Return the [X, Y] coordinate for the center point of the cell that contains the specified text.  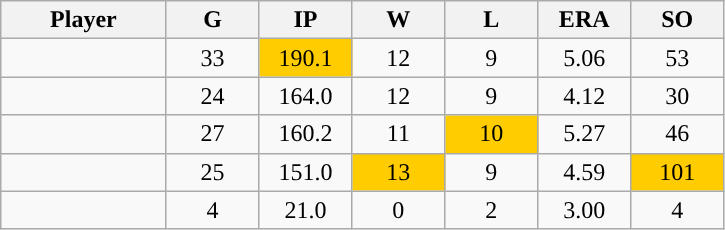
33 [212, 58]
164.0 [306, 96]
160.2 [306, 134]
4.12 [584, 96]
11 [398, 134]
5.27 [584, 134]
G [212, 20]
21.0 [306, 210]
3.00 [584, 210]
53 [678, 58]
SO [678, 20]
5.06 [584, 58]
2 [492, 210]
46 [678, 134]
190.1 [306, 58]
101 [678, 172]
Player [84, 20]
W [398, 20]
4.59 [584, 172]
ERA [584, 20]
30 [678, 96]
25 [212, 172]
24 [212, 96]
IP [306, 20]
151.0 [306, 172]
10 [492, 134]
L [492, 20]
13 [398, 172]
0 [398, 210]
27 [212, 134]
